Determine the [x, y] coordinate at the center of the cell enclosing the given text.  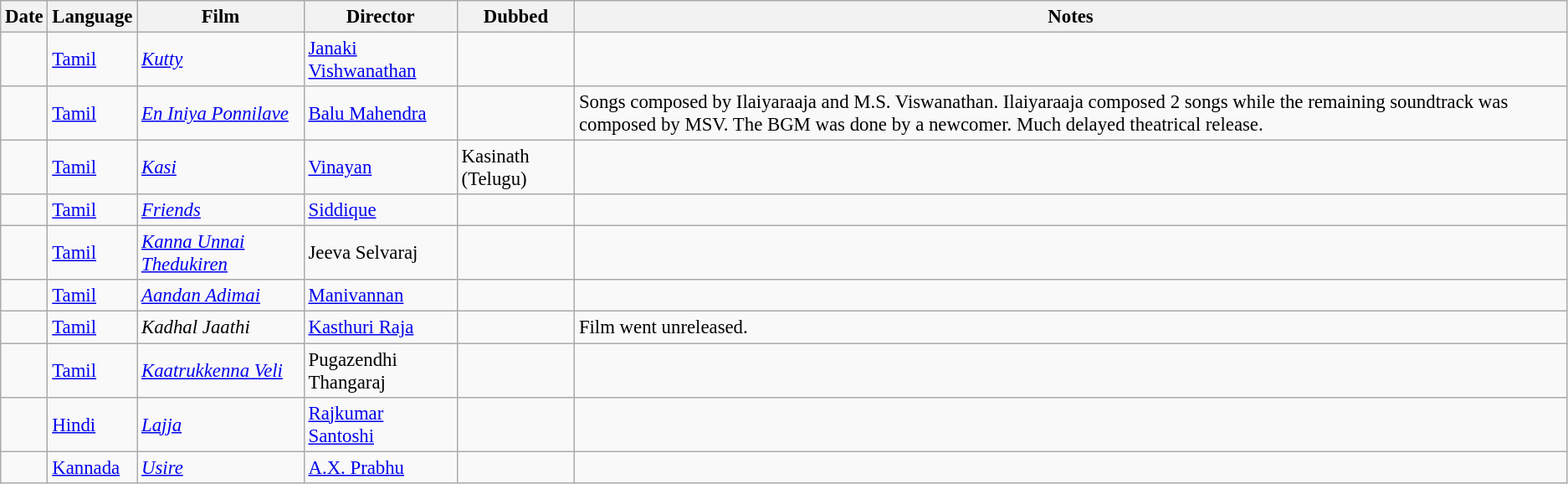
Lajja [221, 424]
Kannada [92, 467]
Director [380, 17]
Kanna Unnai Thedukiren [221, 253]
Hindi [92, 424]
Balu Mahendra [380, 114]
Date [24, 17]
Dubbed [515, 17]
Siddique [380, 210]
Rajkumar Santoshi [380, 424]
Pugazendhi Thangaraj [380, 370]
Notes [1071, 17]
Kasthuri Raja [380, 327]
Vinayan [380, 167]
Aandan Adimai [221, 296]
Kaatrukkenna Veli [221, 370]
Friends [221, 210]
Kutty [221, 60]
Film went unreleased. [1071, 327]
A.X. Prabhu [380, 467]
Janaki Vishwanathan [380, 60]
Film [221, 17]
Usire [221, 467]
Kadhal Jaathi [221, 327]
Jeeva Selvaraj [380, 253]
Kasi [221, 167]
Kasinath (Telugu) [515, 167]
En Iniya Ponnilave [221, 114]
Language [92, 17]
Manivannan [380, 296]
